Find where the given text appears and provide that cell's center as (x, y) coordinate. 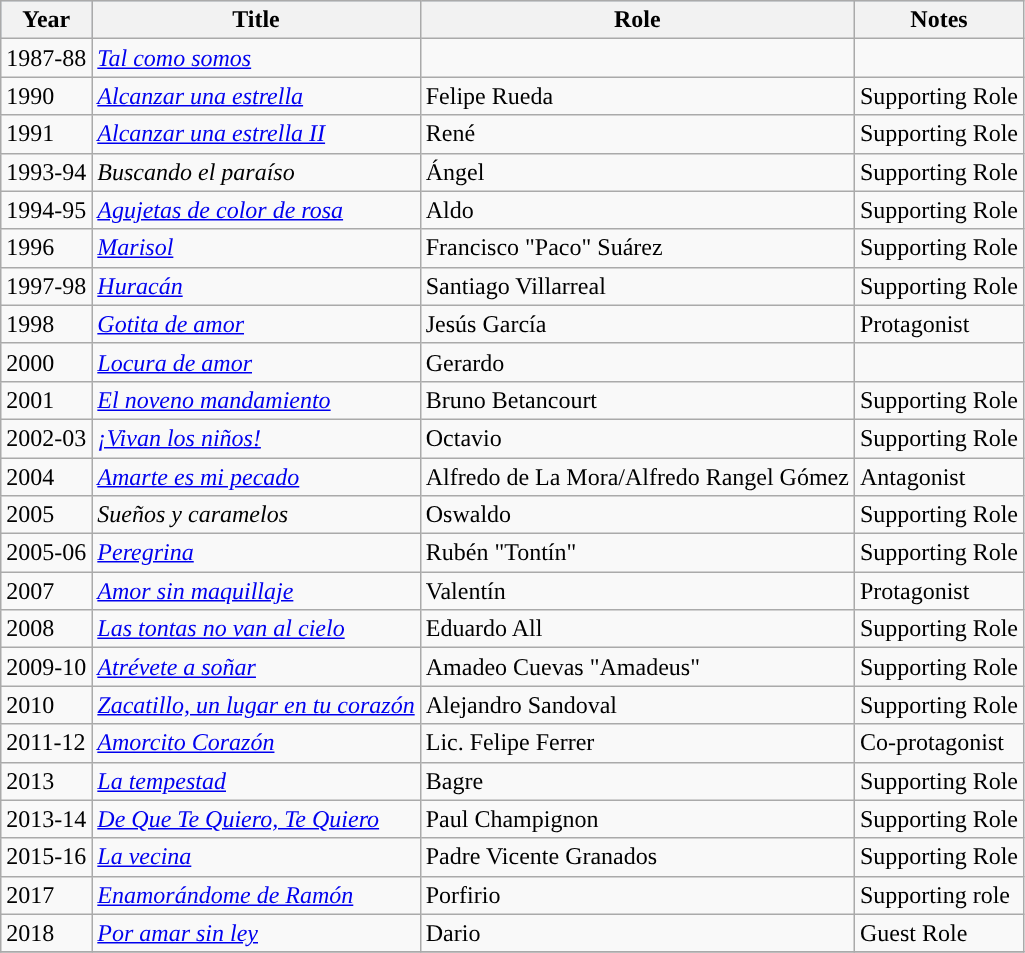
Buscando el paraíso (256, 172)
La tempestad (256, 781)
Alejandro Sandoval (637, 705)
Bagre (637, 781)
Atrévete a soñar (256, 667)
Locura de amor (256, 362)
Year (46, 20)
2002-03 (46, 438)
2018 (46, 933)
2013 (46, 781)
2000 (46, 362)
2010 (46, 705)
Alcanzar una estrella (256, 96)
¡Vivan los niños! (256, 438)
Marisol (256, 248)
Las tontas no van al cielo (256, 629)
2004 (46, 477)
1996 (46, 248)
Zacatillo, un lugar en tu corazón (256, 705)
Notes (938, 20)
La vecina (256, 857)
Ángel (637, 172)
Rubén "Tontín" (637, 553)
Eduardo All (637, 629)
El noveno mandamiento (256, 400)
Por amar sin ley (256, 933)
Jesús García (637, 324)
Bruno Betancourt (637, 400)
Octavio (637, 438)
2008 (46, 629)
Porfirio (637, 895)
De Que Te Quiero, Te Quiero (256, 819)
Guest Role (938, 933)
Alcanzar una estrella II (256, 134)
Santiago Villarreal (637, 286)
1993-94 (46, 172)
Huracán (256, 286)
1998 (46, 324)
2009-10 (46, 667)
Sueños y caramelos (256, 515)
Valentín (637, 591)
Co-protagonist (938, 743)
Amorcito Corazón (256, 743)
Antagonist (938, 477)
2013-14 (46, 819)
1997-98 (46, 286)
Amadeo Cuevas "Amadeus" (637, 667)
Role (637, 20)
2017 (46, 895)
2007 (46, 591)
Agujetas de color de rosa (256, 210)
1990 (46, 96)
Peregrina (256, 553)
Dario (637, 933)
René (637, 134)
Padre Vicente Granados (637, 857)
Paul Champignon (637, 819)
Enamorándome de Ramón (256, 895)
Aldo (637, 210)
Amor sin maquillaje (256, 591)
Lic. Felipe Ferrer (637, 743)
2005 (46, 515)
1987-88 (46, 58)
Supporting role (938, 895)
Gotita de amor (256, 324)
Oswaldo (637, 515)
2011-12 (46, 743)
2015-16 (46, 857)
Felipe Rueda (637, 96)
Alfredo de La Mora/Alfredo Rangel Gómez (637, 477)
Tal como somos (256, 58)
2005-06 (46, 553)
Francisco "Paco" Suárez (637, 248)
1991 (46, 134)
Amarte es mi pecado (256, 477)
2001 (46, 400)
1994-95 (46, 210)
Title (256, 20)
Gerardo (637, 362)
